Scan for the cell matching the given text and deliver its [x, y] coordinate at center. 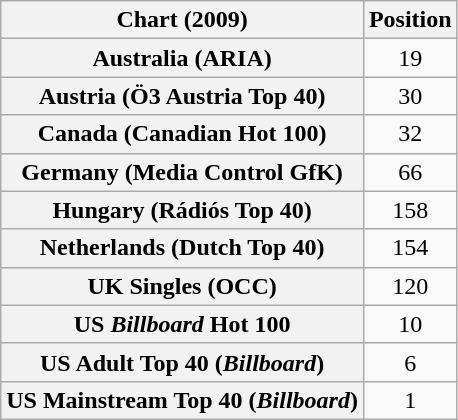
30 [410, 96]
1 [410, 400]
Hungary (Rádiós Top 40) [182, 210]
Canada (Canadian Hot 100) [182, 134]
32 [410, 134]
10 [410, 324]
Netherlands (Dutch Top 40) [182, 248]
19 [410, 58]
154 [410, 248]
US Mainstream Top 40 (Billboard) [182, 400]
6 [410, 362]
US Adult Top 40 (Billboard) [182, 362]
UK Singles (OCC) [182, 286]
US Billboard Hot 100 [182, 324]
Australia (ARIA) [182, 58]
Germany (Media Control GfK) [182, 172]
120 [410, 286]
Austria (Ö3 Austria Top 40) [182, 96]
Chart (2009) [182, 20]
158 [410, 210]
Position [410, 20]
66 [410, 172]
